Return the (X, Y) coordinate for the center point of the cell that contains the specified text.  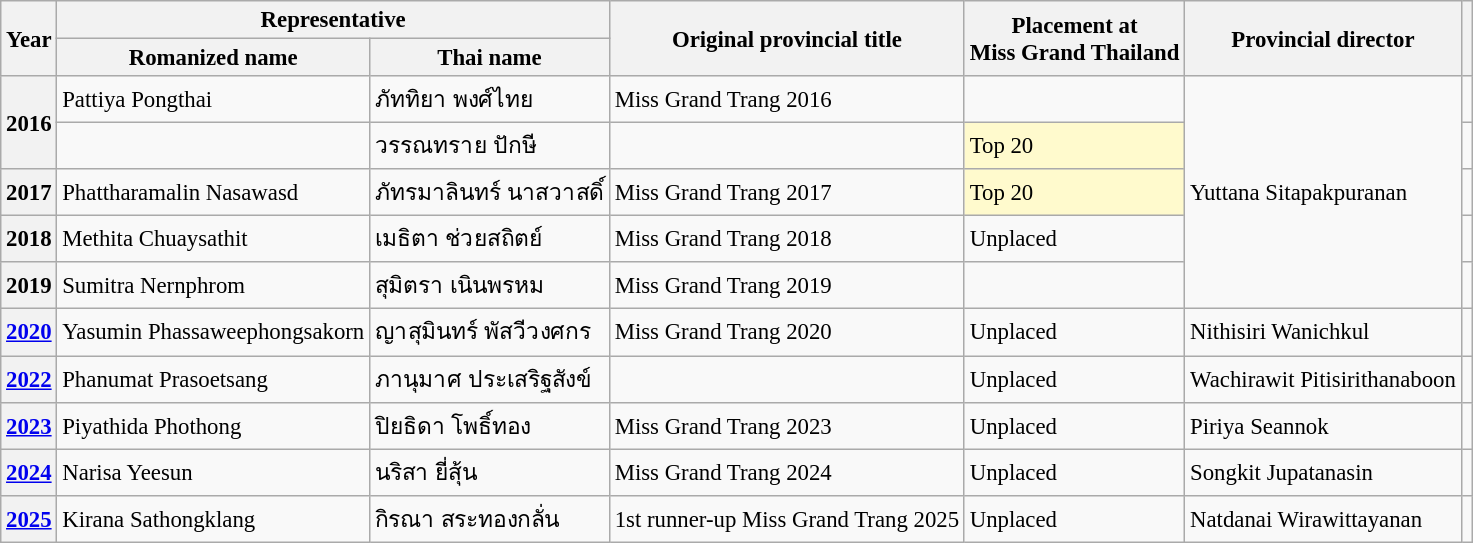
Piyathida Phothong (214, 426)
Miss Grand Trang 2017 (786, 192)
Romanized name (214, 58)
Thai name (490, 58)
Provincial director (1323, 38)
Nithisiri Wanichkul (1323, 332)
นริสา ยี่สุ้น (490, 472)
2025 (29, 518)
2020 (29, 332)
เมธิตา ช่วยสถิตย์ (490, 240)
ญาสุมินทร์ พัสวีวงศกร (490, 332)
Miss Grand Trang 2018 (786, 240)
Methita Chuaysathit (214, 240)
2022 (29, 380)
Yasumin Phassaweephongsakorn (214, 332)
กิรณา สระทองกลั่น (490, 518)
Piriya Seannok (1323, 426)
Kirana Sathongklang (214, 518)
2023 (29, 426)
ภัททิยา พงศ์ไทย (490, 100)
Yuttana Sitapakpuranan (1323, 192)
วรรณทราย ปักษี (490, 146)
Pattiya Pongthai (214, 100)
Miss Grand Trang 2016 (786, 100)
Representative (333, 20)
Natdanai Wirawittayanan (1323, 518)
1st runner-up Miss Grand Trang 2025 (786, 518)
ภานุมาศ ประเสริฐสังข์ (490, 380)
Wachirawit Pitisirithanaboon (1323, 380)
Songkit Jupatanasin (1323, 472)
Phattharamalin Nasawasd (214, 192)
สุมิตรา เนินพรหม (490, 286)
Narisa Yeesun (214, 472)
Miss Grand Trang 2024 (786, 472)
Phanumat Prasoetsang (214, 380)
ปิยธิดา โพธิ์ทอง (490, 426)
2024 (29, 472)
Miss Grand Trang 2019 (786, 286)
Original provincial title (786, 38)
2016 (29, 122)
Miss Grand Trang 2023 (786, 426)
Year (29, 38)
ภัทรมาลินทร์ นาสวาสดิ์ (490, 192)
2019 (29, 286)
Sumitra Nernphrom (214, 286)
Placement atMiss Grand Thailand (1074, 38)
2017 (29, 192)
Miss Grand Trang 2020 (786, 332)
2018 (29, 240)
